Output the (x, y) coordinate of the center of the cell containing the given text.  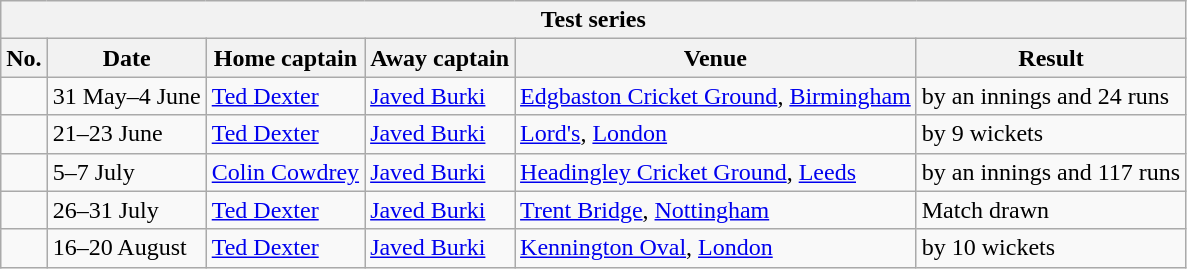
Colin Cowdrey (285, 172)
by an innings and 24 runs (1050, 96)
No. (24, 58)
5–7 July (126, 172)
Lord's, London (716, 134)
by an innings and 117 runs (1050, 172)
Test series (594, 20)
16–20 August (126, 248)
by 9 wickets (1050, 134)
Headingley Cricket Ground, Leeds (716, 172)
Edgbaston Cricket Ground, Birmingham (716, 96)
Date (126, 58)
Kennington Oval, London (716, 248)
by 10 wickets (1050, 248)
Trent Bridge, Nottingham (716, 210)
Away captain (440, 58)
Home captain (285, 58)
Result (1050, 58)
Match drawn (1050, 210)
31 May–4 June (126, 96)
Venue (716, 58)
21–23 June (126, 134)
26–31 July (126, 210)
